Search for the cell housing the specified text and yield its (x, y) center coordinate. 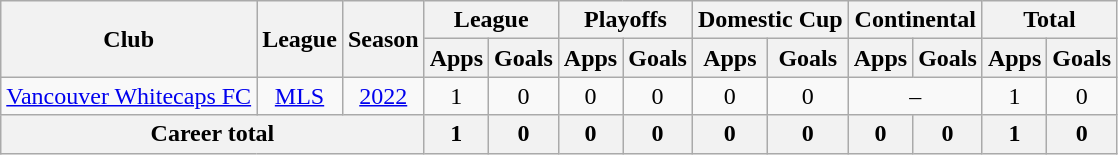
Vancouver Whitecaps FC (129, 96)
Playoffs (625, 20)
2022 (383, 96)
Continental (915, 20)
Domestic Cup (770, 20)
Season (383, 39)
– (915, 96)
Club (129, 39)
Total (1049, 20)
MLS (300, 96)
Career total (212, 134)
